Return (x, y) of the center of cell containing provided text 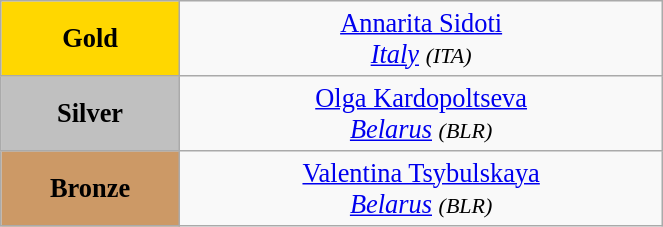
Annarita SidotiItaly (ITA) (420, 38)
Gold (90, 38)
Valentina TsybulskayaBelarus (BLR) (420, 188)
Olga KardopoltsevaBelarus (BLR) (420, 112)
Silver (90, 112)
Bronze (90, 188)
